Extract the (X, Y) coordinate from the center of the cell holding the provided text.  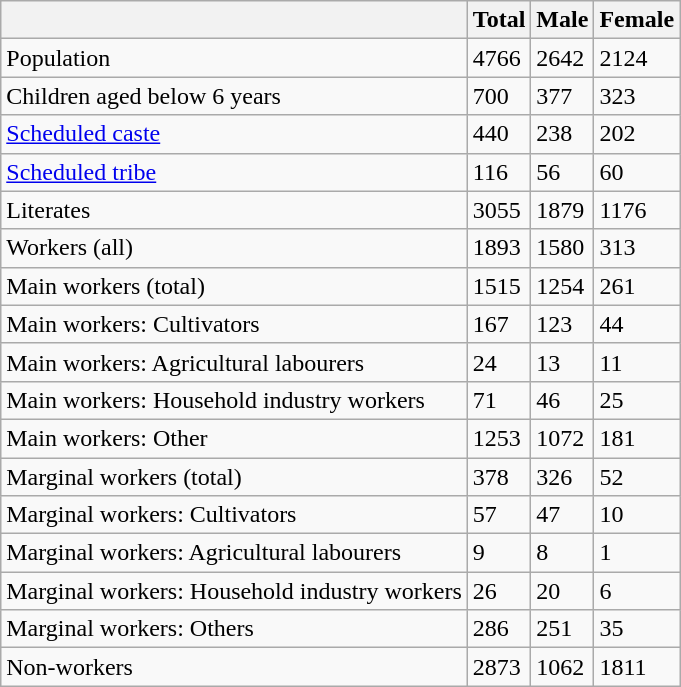
1072 (562, 438)
2642 (562, 58)
Literates (234, 210)
Total (499, 20)
Population (234, 58)
2873 (499, 667)
1893 (499, 248)
Marginal workers: Others (234, 629)
1253 (499, 438)
71 (499, 400)
700 (499, 96)
57 (499, 515)
3055 (499, 210)
251 (562, 629)
56 (562, 172)
Female (637, 20)
Children aged below 6 years (234, 96)
10 (637, 515)
1254 (562, 286)
8 (562, 553)
2124 (637, 58)
Marginal workers (total) (234, 477)
238 (562, 134)
Scheduled caste (234, 134)
202 (637, 134)
44 (637, 324)
Main workers (total) (234, 286)
1879 (562, 210)
440 (499, 134)
46 (562, 400)
313 (637, 248)
11 (637, 362)
Marginal workers: Agricultural labourers (234, 553)
Main workers: Other (234, 438)
Main workers: Household industry workers (234, 400)
26 (499, 591)
378 (499, 477)
9 (499, 553)
25 (637, 400)
377 (562, 96)
Main workers: Agricultural labourers (234, 362)
60 (637, 172)
20 (562, 591)
35 (637, 629)
261 (637, 286)
47 (562, 515)
Non-workers (234, 667)
123 (562, 324)
323 (637, 96)
181 (637, 438)
4766 (499, 58)
Marginal workers: Cultivators (234, 515)
1811 (637, 667)
326 (562, 477)
1176 (637, 210)
1 (637, 553)
286 (499, 629)
167 (499, 324)
1515 (499, 286)
Main workers: Cultivators (234, 324)
Male (562, 20)
6 (637, 591)
Scheduled tribe (234, 172)
1062 (562, 667)
Workers (all) (234, 248)
1580 (562, 248)
Marginal workers: Household industry workers (234, 591)
52 (637, 477)
13 (562, 362)
116 (499, 172)
24 (499, 362)
